Determine the [x, y] coordinate at the center of the cell enclosing the given text.  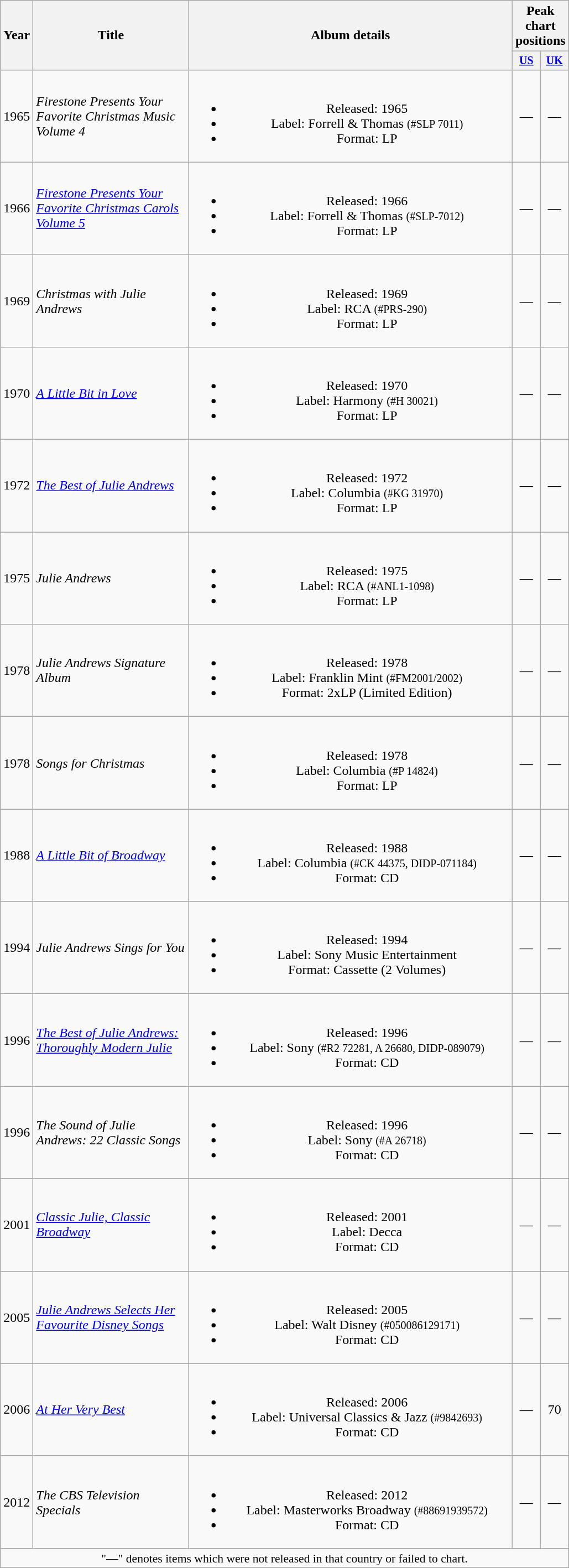
At Her Very Best [111, 1409]
Released: 2012Label: Masterworks Broadway (#88691939572)Format: CD [351, 1502]
Julie Andrews Sings for You [111, 948]
Firestone Presents Your Favorite Christmas Music Volume 4 [111, 116]
Released: 1978Label: Columbia (#P 14824)Format: LP [351, 763]
Firestone Presents Your Favorite Christmas Carols Volume 5 [111, 208]
2012 [17, 1502]
Released: 2001Label: DeccaFormat: CD [351, 1225]
2006 [17, 1409]
Released: 1966Label: Forrell & Thomas (#SLP-7012)Format: LP [351, 208]
Released: 1994Label: Sony Music EntertainmentFormat: Cassette (2 Volumes) [351, 948]
Released: 1975Label: RCA (#ANL1-1098)Format: LP [351, 579]
1994 [17, 948]
Classic Julie, Classic Broadway [111, 1225]
Released: 2006Label: Universal Classics & Jazz (#9842693)Format: CD [351, 1409]
Released: 1969Label: RCA (#PRS-290)Format: LP [351, 301]
Christmas with Julie Andrews [111, 301]
1966 [17, 208]
Year [17, 35]
Released: 1978Label: Franklin Mint (#FM2001/2002)Format: 2xLP (Limited Edition) [351, 670]
Released: 1970Label: Harmony (#H 30021)Format: LP [351, 393]
UK [554, 61]
The Best of Julie Andrews [111, 486]
The Sound of Julie Andrews: 22 Classic Songs [111, 1133]
70 [554, 1409]
1965 [17, 116]
Released: 1988Label: Columbia (#CK 44375, DIDP-071184)Format: CD [351, 855]
Released: 2005Label: Walt Disney (#050086129171)Format: CD [351, 1317]
2005 [17, 1317]
US [526, 61]
Julie Andrews Selects Her Favourite Disney Songs [111, 1317]
1972 [17, 486]
Julie Andrews [111, 579]
1970 [17, 393]
Album details [351, 35]
1969 [17, 301]
Songs for Christmas [111, 763]
Released: 1996Label: Sony (#A 26718)Format: CD [351, 1133]
"—" denotes items which were not released in that country or failed to chart. [284, 1558]
Released: 1996Label: Sony (#R2 72281, A 26680, DIDP-089079)Format: CD [351, 1040]
1988 [17, 855]
A Little Bit in Love [111, 393]
A Little Bit of Broadway [111, 855]
The CBS Television Specials [111, 1502]
Released: 1965Label: Forrell & Thomas (#SLP 7011)Format: LP [351, 116]
2001 [17, 1225]
The Best of Julie Andrews: Thoroughly Modern Julie [111, 1040]
1975 [17, 579]
Peak chart positions [540, 26]
Released: 1972Label: Columbia (#KG 31970)Format: LP [351, 486]
Title [111, 35]
Julie Andrews Signature Album [111, 670]
